Search for the cell housing the specified text and yield its [x, y] center coordinate. 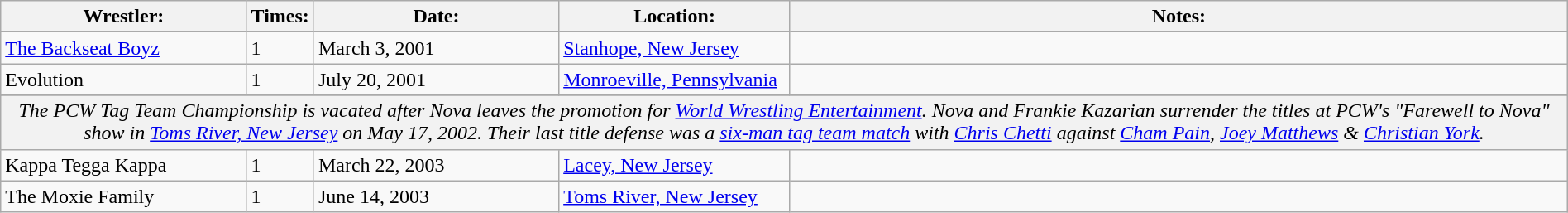
Lacey, New Jersey [675, 165]
Monroeville, Pennsylvania [675, 80]
Kappa Tegga Kappa [124, 165]
Date: [436, 17]
The Moxie Family [124, 196]
July 20, 2001 [436, 80]
Notes: [1178, 17]
Times: [280, 17]
March 3, 2001 [436, 48]
Location: [675, 17]
Wrestler: [124, 17]
The Backseat Boyz [124, 48]
March 22, 2003 [436, 165]
Toms River, New Jersey [675, 196]
June 14, 2003 [436, 196]
Evolution [124, 80]
Stanhope, New Jersey [675, 48]
